Provide the (X, Y) coordinate of the cell's center where the given text is located.  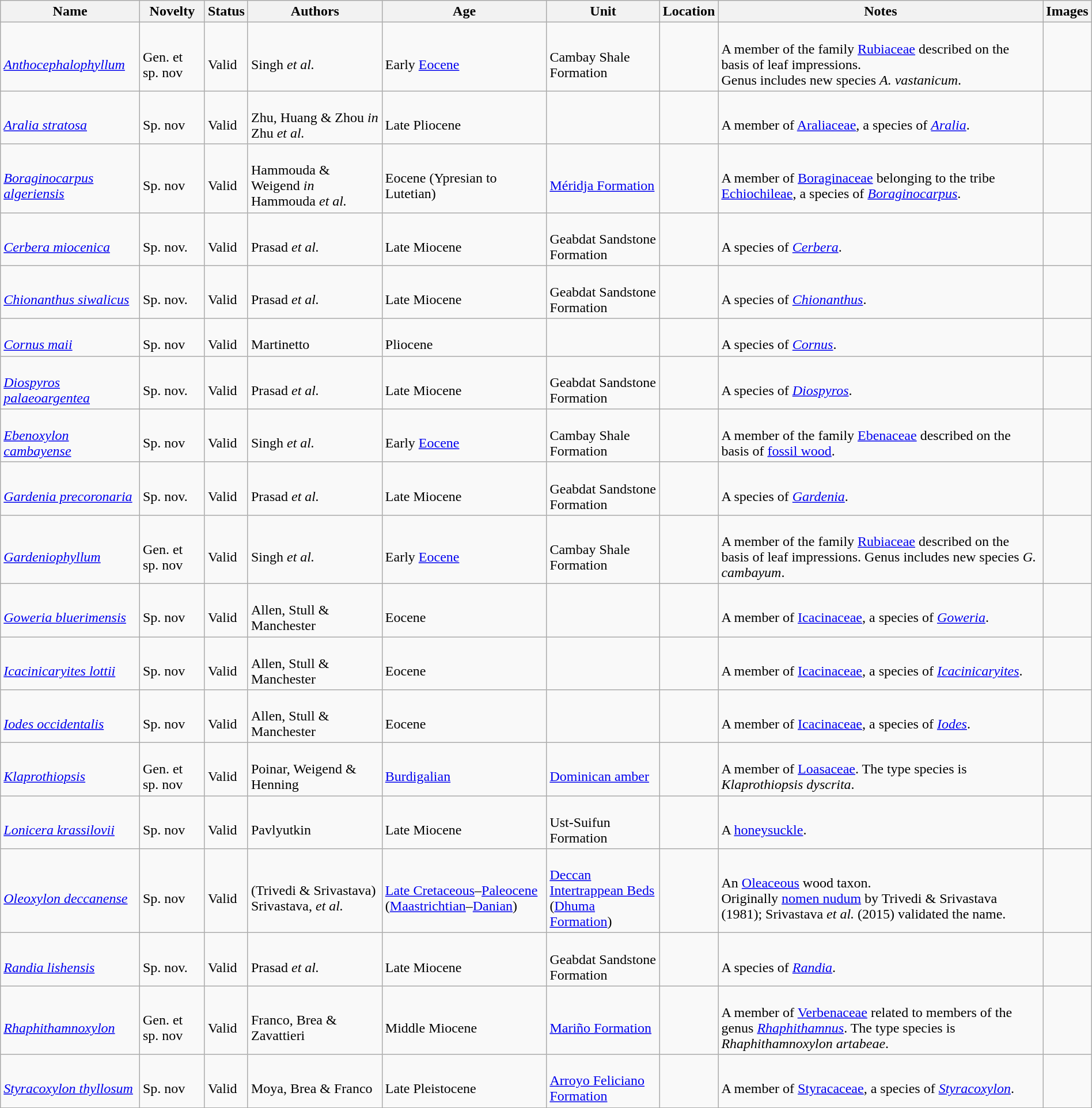
Dominican amber (603, 769)
Boraginocarpus algeriensis (70, 179)
A member of Styracaceae, a species of Styracoxylon. (881, 1081)
Aralia stratosa (70, 117)
Klaprothiopsis (70, 769)
Randia lishensis (70, 959)
Iodes occidentalis (70, 716)
Franco, Brea & Zavattieri (314, 1020)
Moya, Brea & Franco (314, 1081)
Late Pleistocene (464, 1081)
Oleoxylon deccanense (70, 891)
Pavlyutkin (314, 822)
Authors (314, 12)
Deccan Intertrappean Beds(Dhuma Formation) (603, 891)
Cerbera miocenica (70, 239)
Lonicera krassilovii (70, 822)
Poinar, Weigend & Henning (314, 769)
A species of Cornus. (881, 337)
Eocene (Ypresian to Lutetian) (464, 179)
Novelty (172, 12)
Ust-Suifun Formation (603, 822)
A member of the family Rubiaceae described on the basis of leaf impressions. Genus includes new species G. cambayum. (881, 549)
Name (70, 12)
A member of the family Ebenaceae described on the basis of fossil wood. (881, 435)
Icacinicaryites lottii (70, 663)
Late Cretaceous–Paleocene (Maastrichtian–Danian) (464, 891)
A honeysuckle. (881, 822)
Status (226, 12)
Middle Miocene (464, 1020)
A species of Diospyros. (881, 382)
Méridja Formation (603, 179)
A species of Chionanthus. (881, 292)
A species of Gardenia. (881, 488)
A member of Icacinaceae, a species of Icacinicaryites. (881, 663)
Location (689, 12)
Notes (881, 12)
A member of Araliaceae, a species of Aralia. (881, 117)
A member of Boraginaceae belonging to the tribe Echiochileae, a species of Boraginocarpus. (881, 179)
Chionanthus siwalicus (70, 292)
(Trivedi & Srivastava) Srivastava, et al. (314, 891)
Zhu, Huang & Zhou in Zhu et al. (314, 117)
A member of Loasaceae. The type species is Klaprothiopsis dyscrita. (881, 769)
A member of Icacinaceae, a species of Goweria. (881, 610)
Gardeniophyllum (70, 549)
An Oleaceous wood taxon. Originally nomen nudum by Trivedi & Srivastava (1981); Srivastava et al. (2015) validated the name. (881, 891)
Images (1067, 12)
Hammouda & Weigend in Hammouda et al. (314, 179)
Mariño Formation (603, 1020)
Diospyros palaeoargentea (70, 382)
Arroyo Feliciano Formation (603, 1081)
Goweria bluerimensis (70, 610)
A member of Icacinaceae, a species of Iodes. (881, 716)
Styracoxylon thyllosum (70, 1081)
Age (464, 12)
Ebenoxylon cambayense (70, 435)
Unit (603, 12)
Anthocephalophyllum (70, 56)
Gardenia precoronaria (70, 488)
Pliocene (464, 337)
A species of Randia. (881, 959)
Cornus maii (70, 337)
Rhaphithamnoxylon (70, 1020)
Late Pliocene (464, 117)
Burdigalian (464, 769)
Martinetto (314, 337)
A species of Cerbera. (881, 239)
A member of Verbenaceae related to members of the genus Rhaphithamnus. The type species is Rhaphithamnoxylon artabeae. (881, 1020)
A member of the family Rubiaceae described on the basis of leaf impressions. Genus includes new species A. vastanicum. (881, 56)
